From the cell containing the given text, extract its center point as [x, y] coordinate. 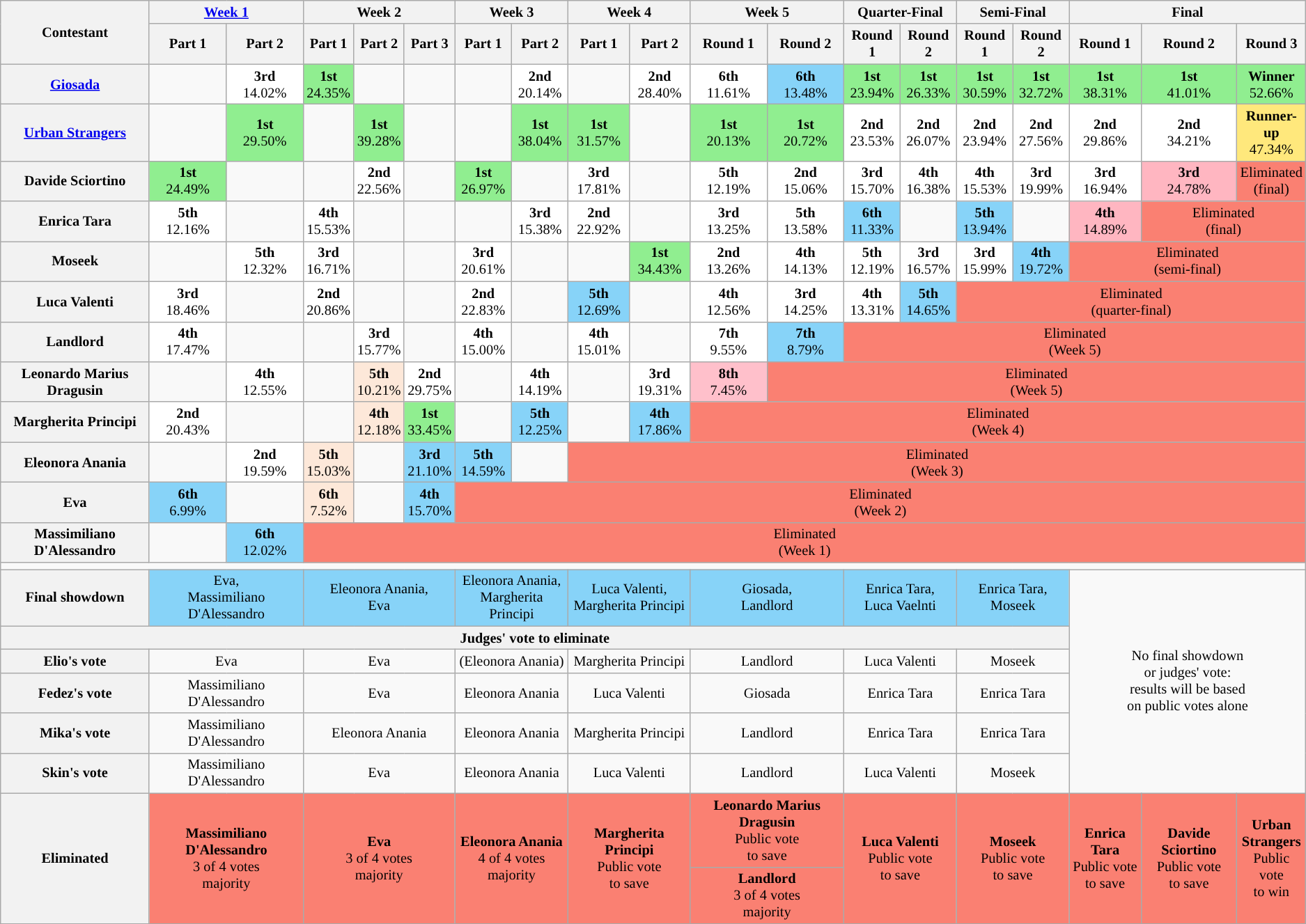
1st41.01% [1189, 84]
3rd15.77% [379, 342]
Eliminated(Week 3) [938, 462]
Eliminated(Week 2) [880, 502]
3rd17.81% [599, 181]
2nd23.94% [985, 132]
5th14.65% [928, 302]
Eva,Massimiliano D'Alessandro [226, 597]
Round 3 [1272, 44]
2nd19.59% [265, 462]
Landlord3 of 4 votesmajority [768, 895]
6th11.33% [872, 221]
5th12.32% [265, 261]
2nd34.21% [1189, 132]
Giosada,Landlord [768, 597]
Week 4 [630, 12]
Skin's vote [75, 773]
2nd29.75% [429, 382]
1st30.59% [985, 84]
1st26.97% [483, 181]
Margherita PrincipiPublic voteto save [630, 858]
3rd15.99% [985, 261]
5th10.21% [379, 382]
5th12.25% [539, 422]
MoseekPublic voteto save [1013, 858]
Luca Valenti Public voteto save [901, 858]
Urban StrangersPublic voteto win [1272, 858]
1st31.57% [599, 132]
Final showdown [75, 597]
3rd20.61% [483, 261]
Eva3 of 4 votesmajority [379, 858]
4th14.13% [805, 261]
3rd16.94% [1105, 181]
5th15.03% [329, 462]
Week 3 [511, 12]
Quarter-Final [901, 12]
4th12.18% [379, 422]
2nd26.07% [928, 132]
Enrica Tara,Moseek [1013, 597]
Part 3 [429, 44]
Eleonora Anania,Margherita Principi [511, 597]
No final showdownor judges' vote:results will be basedon public votes alone [1188, 681]
2nd28.40% [659, 84]
5th12.16% [187, 221]
Elio's vote [75, 661]
1st24.49% [187, 181]
5th13.58% [805, 221]
4th15.00% [483, 342]
1st20.13% [729, 132]
Week 2 [379, 12]
4th14.89% [1105, 221]
Davide SciortinoPublic voteto save [1189, 858]
3rd21.10% [429, 462]
8th7.45% [729, 382]
7th9.55% [729, 342]
Winner52.66% [1272, 84]
Final [1188, 12]
Week 5 [768, 12]
1st29.50% [265, 132]
3rd15.70% [872, 181]
(Eleonora Anania) [511, 661]
3rd16.57% [928, 261]
4th17.47% [187, 342]
3rd14.02% [265, 84]
3rd19.31% [659, 382]
3rd14.25% [805, 302]
Fedez's vote [75, 693]
Eliminated(quarter-final) [1131, 302]
6th11.61% [729, 84]
Eliminated(Week 4) [998, 422]
3rd19.99% [1041, 181]
3rd13.25% [729, 221]
Contestant [75, 32]
2nd29.86% [1105, 132]
Urban Strangers [75, 132]
1st26.33% [928, 84]
Week 1 [226, 12]
1st34.43% [659, 261]
Mika's vote [75, 733]
7th8.79% [805, 342]
1st24.35% [329, 84]
4th19.72% [1041, 261]
3rd18.46% [187, 302]
5th12.69% [599, 302]
Judges' vote to eliminate [535, 638]
Leonardo Marius Dragusin [75, 382]
1st33.45% [429, 422]
2nd20.86% [329, 302]
Eleonora Anania4 of 4 votesmajority [511, 858]
2nd15.06% [805, 181]
1st39.28% [379, 132]
4th16.38% [928, 181]
Massimiliano D'Alessandro3 of 4 votesmajority [226, 858]
6th6.99% [187, 502]
Eliminated(semi-final) [1188, 261]
1st23.94% [872, 84]
4th12.56% [729, 302]
2nd23.53% [872, 132]
6th7.52% [329, 502]
4th12.55% [265, 382]
4th17.86% [659, 422]
Leonardo Marius DragusinPublic voteto save [768, 830]
3rd15.38% [539, 221]
2nd22.83% [483, 302]
3rd16.71% [329, 261]
2nd27.56% [1041, 132]
6th12.02% [265, 542]
1st38.04% [539, 132]
Davide Sciortino [75, 181]
4th14.19% [539, 382]
6th13.48% [805, 84]
Eliminated [75, 858]
5th14.59% [483, 462]
Runner-up47.34% [1272, 132]
Luca Valenti,Margherita Principi [630, 597]
4th13.31% [872, 302]
4th15.70% [429, 502]
1st20.72% [805, 132]
3rd24.78% [1189, 181]
1st38.31% [1105, 84]
Eleonora Anania,Eva [379, 597]
2nd22.92% [599, 221]
2nd20.14% [539, 84]
2nd20.43% [187, 422]
2nd22.56% [379, 181]
Enrica TaraPublic voteto save [1105, 858]
5th13.94% [985, 221]
Enrica Tara,Luca Vaelnti [901, 597]
Eliminated(Week 1) [804, 542]
Semi-Final [1013, 12]
1st32.72% [1041, 84]
4th15.01% [599, 342]
2nd13.26% [729, 261]
